Provide the (x, y) coordinate of the cell's center where the given text is located.  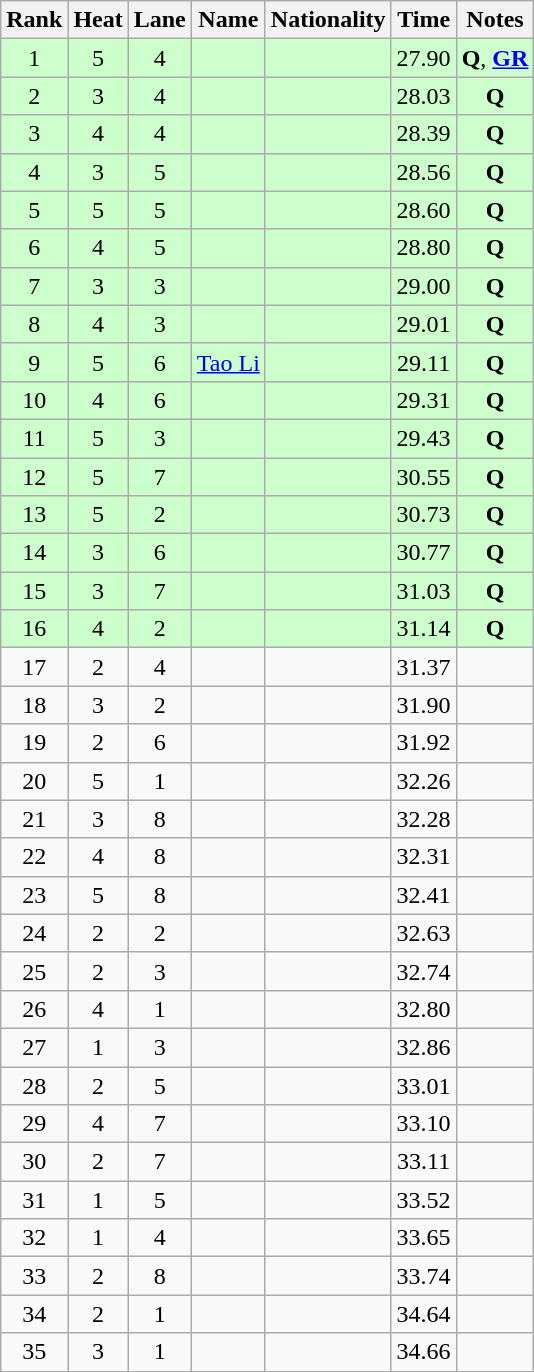
Time (424, 20)
16 (34, 629)
34.64 (424, 1314)
28.39 (424, 134)
Rank (34, 20)
17 (34, 667)
28.56 (424, 172)
34 (34, 1314)
13 (34, 515)
33.10 (424, 1124)
32.26 (424, 781)
22 (34, 857)
29.43 (424, 438)
29.01 (424, 324)
34.66 (424, 1352)
32.28 (424, 819)
Heat (98, 20)
29 (34, 1124)
33.74 (424, 1276)
12 (34, 477)
30 (34, 1162)
20 (34, 781)
27 (34, 1047)
33.01 (424, 1085)
24 (34, 933)
33.65 (424, 1238)
31.90 (424, 705)
Notes (495, 20)
28 (34, 1085)
27.90 (424, 58)
32.80 (424, 1009)
28.80 (424, 248)
29.31 (424, 400)
32.74 (424, 971)
29.11 (424, 362)
Lane (160, 20)
32.41 (424, 895)
28.60 (424, 210)
26 (34, 1009)
19 (34, 743)
32.63 (424, 933)
30.77 (424, 553)
30.73 (424, 515)
32.86 (424, 1047)
32 (34, 1238)
31.92 (424, 743)
18 (34, 705)
11 (34, 438)
31.03 (424, 591)
35 (34, 1352)
31.37 (424, 667)
10 (34, 400)
33.52 (424, 1200)
28.03 (424, 96)
33.11 (424, 1162)
14 (34, 553)
30.55 (424, 477)
32.31 (424, 857)
25 (34, 971)
23 (34, 895)
Tao Li (228, 362)
33 (34, 1276)
Q, GR (495, 58)
15 (34, 591)
Nationality (328, 20)
31.14 (424, 629)
9 (34, 362)
29.00 (424, 286)
Name (228, 20)
31 (34, 1200)
21 (34, 819)
